For the text-containing cell, return its midpoint in [x, y] coordinate format. 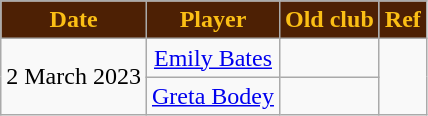
Date [74, 20]
Emily Bates [212, 58]
Greta Bodey [212, 96]
Old club [329, 20]
Ref [402, 20]
Player [212, 20]
2 March 2023 [74, 77]
